Detect which cell encompasses the target text, then output its [x, y] center coordinate. 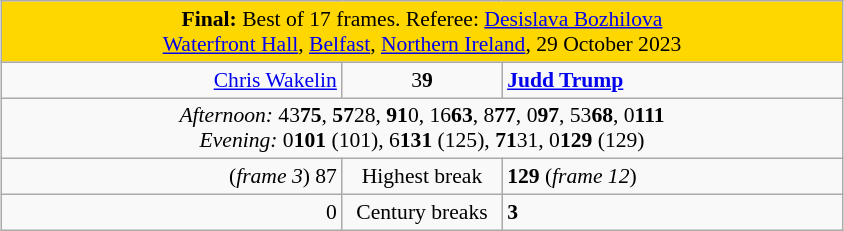
Highest break [422, 177]
0 [172, 213]
129 (frame 12) [672, 177]
Afternoon: 4375, 5728, 910, 1663, 877, 097, 5368, 0111Evening: 0101 (101), 6131 (125), 7131, 0129 (129) [422, 128]
Chris Wakelin [172, 80]
(frame 3) 87 [172, 177]
Final: Best of 17 frames. Referee: Desislava BozhilovaWaterfront Hall, Belfast, Northern Ireland, 29 October 2023 [422, 32]
39 [422, 80]
3 [672, 213]
Judd Trump [672, 80]
Century breaks [422, 213]
